Locate the cell with the specified text and output its [x, y] center coordinate. 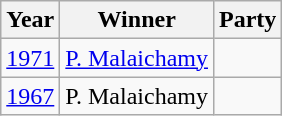
1971 [30, 58]
Winner [137, 20]
Party [248, 20]
Year [30, 20]
1967 [30, 96]
